Scan for the cell matching the given text and deliver its (X, Y) coordinate at center. 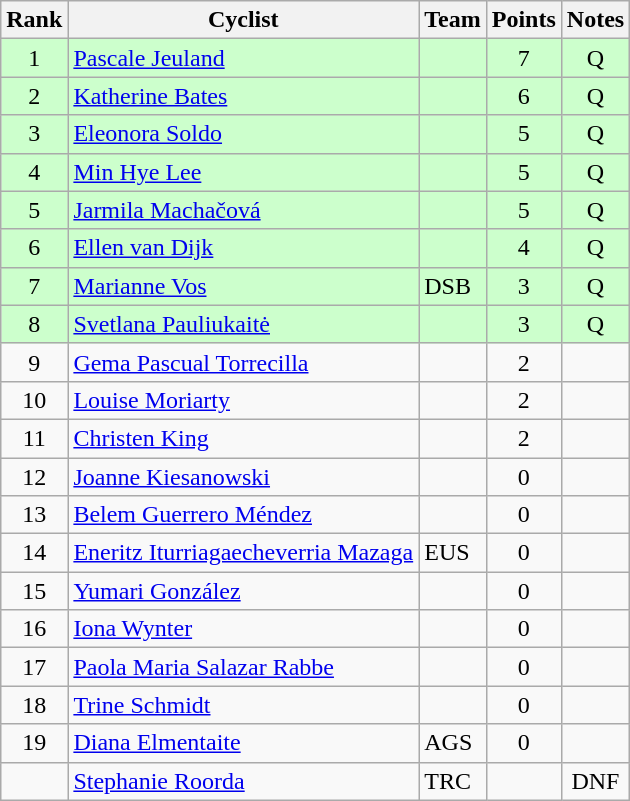
Belem Guerrero Méndez (244, 515)
Yumari González (244, 591)
Ellen van Dijk (244, 248)
Cyclist (244, 20)
AGS (453, 743)
9 (34, 362)
13 (34, 515)
Joanne Kiesanowski (244, 477)
1 (34, 58)
18 (34, 705)
Trine Schmidt (244, 705)
Rank (34, 20)
TRC (453, 781)
Notes (595, 20)
EUS (453, 553)
Paola Maria Salazar Rabbe (244, 667)
DNF (595, 781)
12 (34, 477)
11 (34, 438)
17 (34, 667)
Eleonora Soldo (244, 134)
Stephanie Roorda (244, 781)
Katherine Bates (244, 96)
Min Hye Lee (244, 172)
19 (34, 743)
Gema Pascual Torrecilla (244, 362)
Svetlana Pauliukaitė (244, 324)
8 (34, 324)
14 (34, 553)
Christen King (244, 438)
Marianne Vos (244, 286)
Eneritz Iturriagaecheverria Mazaga (244, 553)
15 (34, 591)
Points (524, 20)
Iona Wynter (244, 629)
Team (453, 20)
Louise Moriarty (244, 400)
Jarmila Machačová (244, 210)
Diana Elmentaite (244, 743)
DSB (453, 286)
10 (34, 400)
Pascale Jeuland (244, 58)
16 (34, 629)
